Return the [x, y] coordinate for the center point of the cell that contains the specified text.  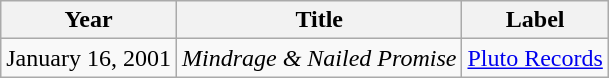
Title [318, 20]
Pluto Records [535, 58]
Mindrage & Nailed Promise [318, 58]
Label [535, 20]
Year [89, 20]
January 16, 2001 [89, 58]
